For the text-containing cell, return its midpoint in (X, Y) coordinate format. 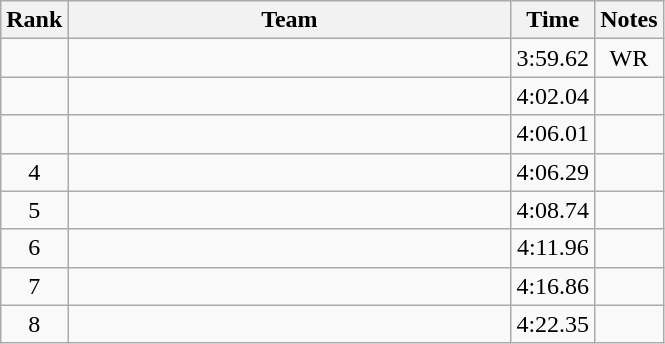
4 (34, 172)
WR (629, 58)
6 (34, 248)
Team (290, 20)
7 (34, 286)
4:08.74 (553, 210)
Notes (629, 20)
4:22.35 (553, 324)
4:06.01 (553, 134)
8 (34, 324)
Time (553, 20)
4:06.29 (553, 172)
3:59.62 (553, 58)
4:02.04 (553, 96)
4:16.86 (553, 286)
Rank (34, 20)
4:11.96 (553, 248)
5 (34, 210)
